Scan for the cell matching the given text and deliver its (x, y) coordinate at center. 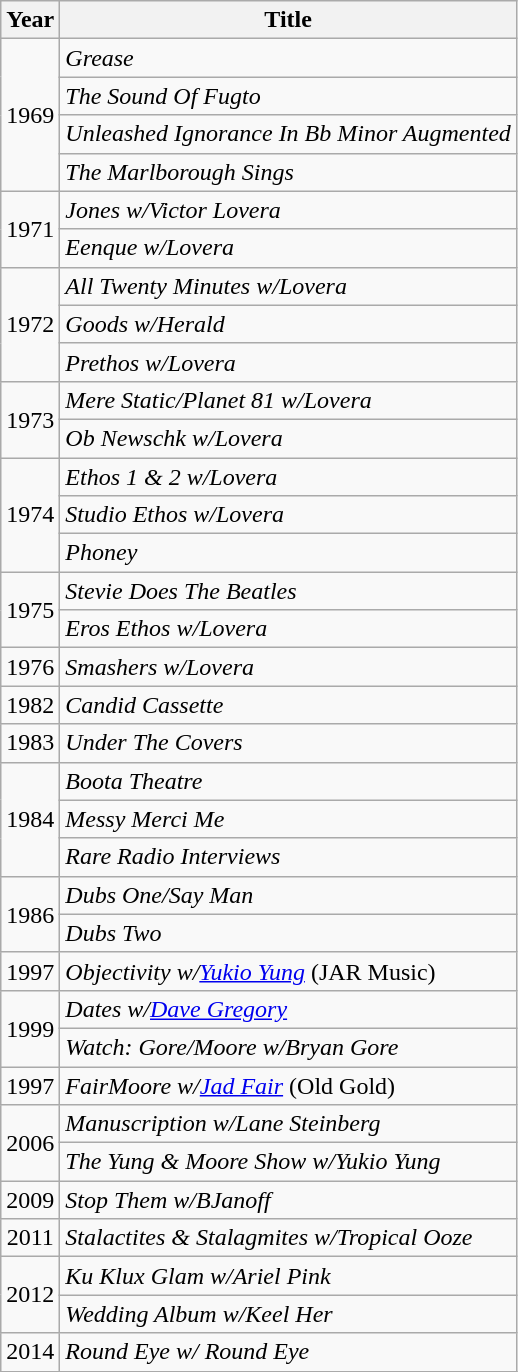
Smashers w/Lovera (288, 667)
Wedding Album w/Keel Her (288, 1314)
2006 (30, 1143)
1983 (30, 743)
1972 (30, 324)
Goods w/Herald (288, 324)
1999 (30, 1028)
Grease (288, 58)
1971 (30, 229)
Year (30, 20)
Ob Newschk w/Lovera (288, 438)
Eenque w/Lovera (288, 248)
Mere Static/Planet 81 w/Lovera (288, 400)
Rare Radio Interviews (288, 857)
1974 (30, 515)
Messy Merci Me (288, 819)
2009 (30, 1200)
Dates w/Dave Gregory (288, 1009)
1976 (30, 667)
1973 (30, 419)
The Marlborough Sings (288, 172)
The Yung & Moore Show w/Yukio Yung (288, 1162)
2011 (30, 1238)
Prethos w/Lovera (288, 362)
Studio Ethos w/Lovera (288, 515)
Dubs Two (288, 933)
Round Eye w/ Round Eye (288, 1352)
Eros Ethos w/Lovera (288, 629)
1986 (30, 914)
1975 (30, 610)
Jones w/Victor Lovera (288, 210)
Watch: Gore/Moore w/Bryan Gore (288, 1047)
Manuscription w/Lane Steinberg (288, 1124)
Unleashed Ignorance In Bb Minor Augmented (288, 134)
Stalactites & Stalagmites w/Tropical Ooze (288, 1238)
Ku Klux Glam w/Ariel Pink (288, 1276)
Candid Cassette (288, 705)
Title (288, 20)
1982 (30, 705)
2014 (30, 1352)
All Twenty Minutes w/Lovera (288, 286)
Boota Theatre (288, 781)
FairMoore w/Jad Fair (Old Gold) (288, 1085)
2012 (30, 1295)
1984 (30, 819)
Phoney (288, 553)
1969 (30, 115)
Stevie Does The Beatles (288, 591)
Objectivity w/Yukio Yung (JAR Music) (288, 971)
Ethos 1 & 2 w/Lovera (288, 477)
Stop Them w/BJanoff (288, 1200)
The Sound Of Fugto (288, 96)
Under The Covers (288, 743)
Dubs One/Say Man (288, 895)
